Return the [x, y] coordinate for the center point of the cell that contains the specified text.  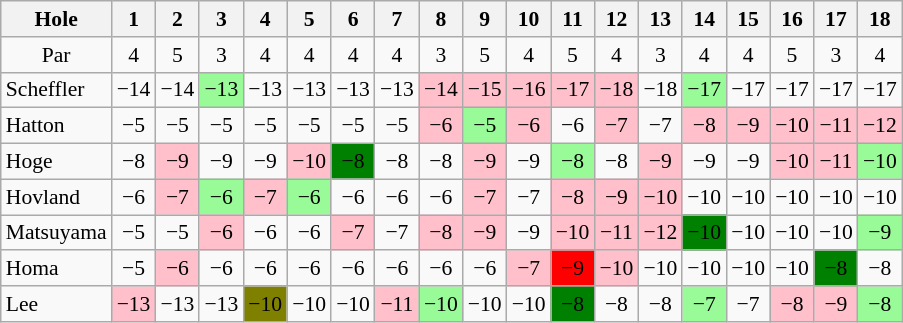
9 [485, 19]
10 [529, 19]
15 [748, 19]
Hovland [56, 197]
1 [134, 19]
7 [397, 19]
Lee [56, 304]
2 [177, 19]
18 [880, 19]
17 [836, 19]
16 [792, 19]
Scheffler [56, 90]
Hatton [56, 126]
−15 [485, 90]
14 [704, 19]
Hole [56, 19]
Homa [56, 269]
Matsuyama [56, 233]
8 [441, 19]
13 [660, 19]
6 [353, 19]
11 [573, 19]
Hoge [56, 162]
Par [56, 55]
−16 [529, 90]
12 [616, 19]
